Output the [x, y] coordinate of the center of the cell containing the given text.  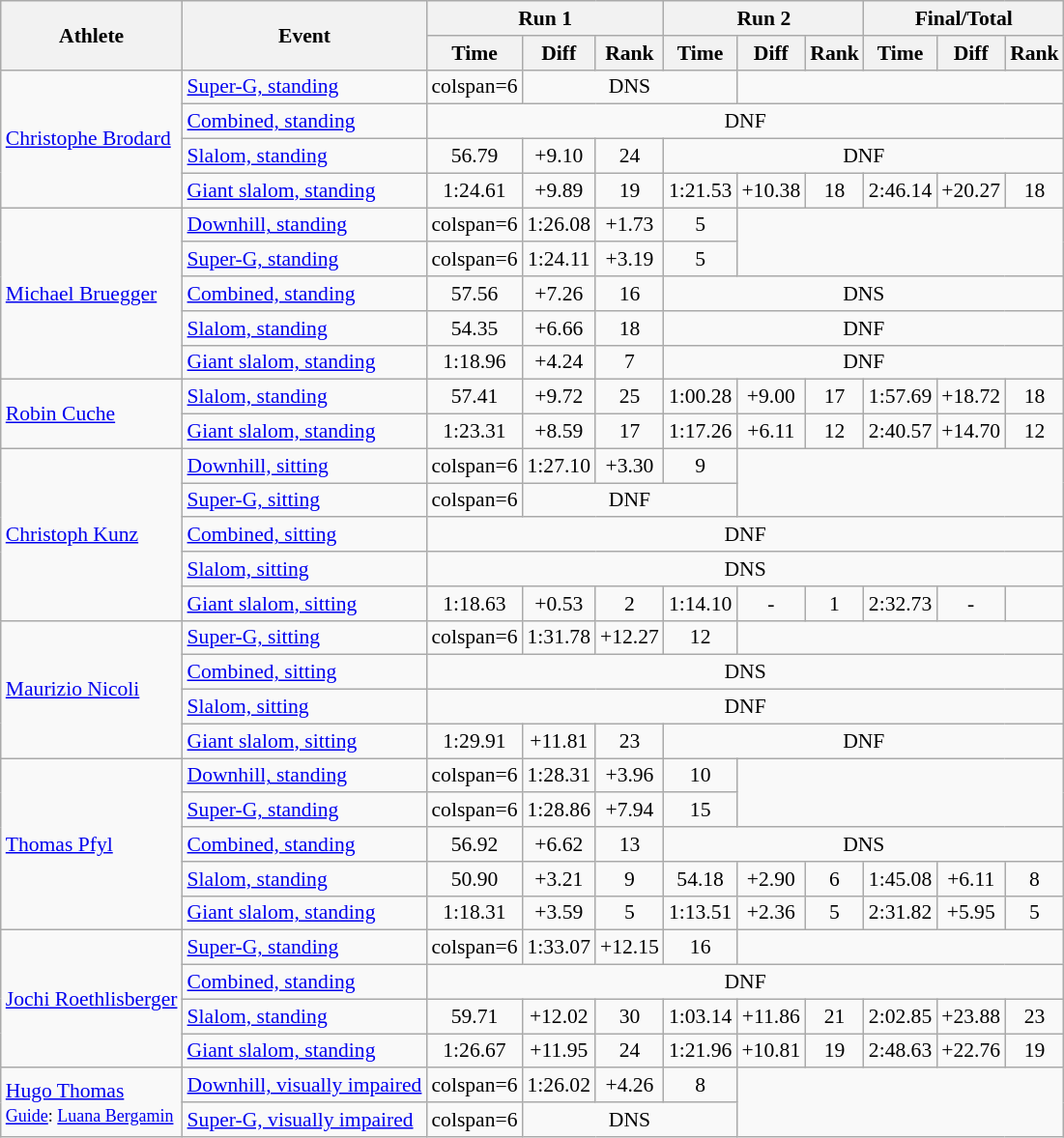
Jochi Roethlisberger [92, 999]
Downhill, visually impaired [305, 1086]
2 [630, 604]
+3.19 [630, 260]
57.56 [474, 294]
1:24.11 [559, 260]
Downhill, sitting [305, 466]
+7.94 [630, 811]
1:28.86 [559, 811]
1:26.08 [559, 225]
+3.96 [630, 776]
1:28.31 [559, 776]
+4.26 [630, 1086]
1 [835, 604]
+9.72 [559, 397]
56.92 [474, 844]
Run 2 [763, 18]
+5.95 [970, 913]
+9.10 [559, 156]
+12.15 [630, 948]
+12.27 [630, 638]
25 [630, 397]
+14.70 [970, 432]
Athlete [92, 35]
Thomas Pfyl [92, 844]
Hugo ThomasGuide: Luana Bergamin [92, 1103]
+11.81 [559, 741]
+11.95 [559, 1051]
56.79 [474, 156]
1:31.78 [559, 638]
1:18.96 [474, 362]
+1.73 [630, 225]
1:21.96 [700, 1051]
1:18.31 [474, 913]
+2.90 [771, 879]
Maurizio Nicoli [92, 689]
+10.81 [771, 1051]
+22.76 [970, 1051]
1:21.53 [700, 190]
1:33.07 [559, 948]
1:13.51 [700, 913]
+10.38 [771, 190]
+8.59 [559, 432]
+18.72 [970, 397]
Final/Total [964, 18]
+3.21 [559, 879]
59.71 [474, 1016]
2:02.85 [901, 1016]
+3.30 [630, 466]
1:00.28 [700, 397]
1:03.14 [700, 1016]
+23.88 [970, 1016]
1:18.63 [474, 604]
54.35 [474, 328]
1:45.08 [901, 879]
+9.00 [771, 397]
13 [630, 844]
2:48.63 [901, 1051]
Super-G, visually impaired [305, 1120]
6 [835, 879]
2:40.57 [901, 432]
+6.62 [559, 844]
30 [630, 1016]
15 [700, 811]
Event [305, 35]
+20.27 [970, 190]
+7.26 [559, 294]
2:46.14 [901, 190]
2:32.73 [901, 604]
54.18 [700, 879]
+0.53 [559, 604]
+3.59 [559, 913]
1:24.61 [474, 190]
10 [700, 776]
+12.02 [559, 1016]
Michael Bruegger [92, 294]
1:23.31 [474, 432]
2:31.82 [901, 913]
1:29.91 [474, 741]
+11.86 [771, 1016]
1:27.10 [559, 466]
Christoph Kunz [92, 534]
+9.89 [559, 190]
21 [835, 1016]
+2.36 [771, 913]
+6.66 [559, 328]
1:57.69 [901, 397]
7 [630, 362]
57.41 [474, 397]
Run 1 [545, 18]
1:17.26 [700, 432]
1:26.02 [559, 1086]
1:26.67 [474, 1051]
1:14.10 [700, 604]
50.90 [474, 879]
+4.24 [559, 362]
Robin Cuche [92, 413]
Christophe Brodard [92, 138]
